Output the [x, y] coordinate of the center of the cell containing the given text.  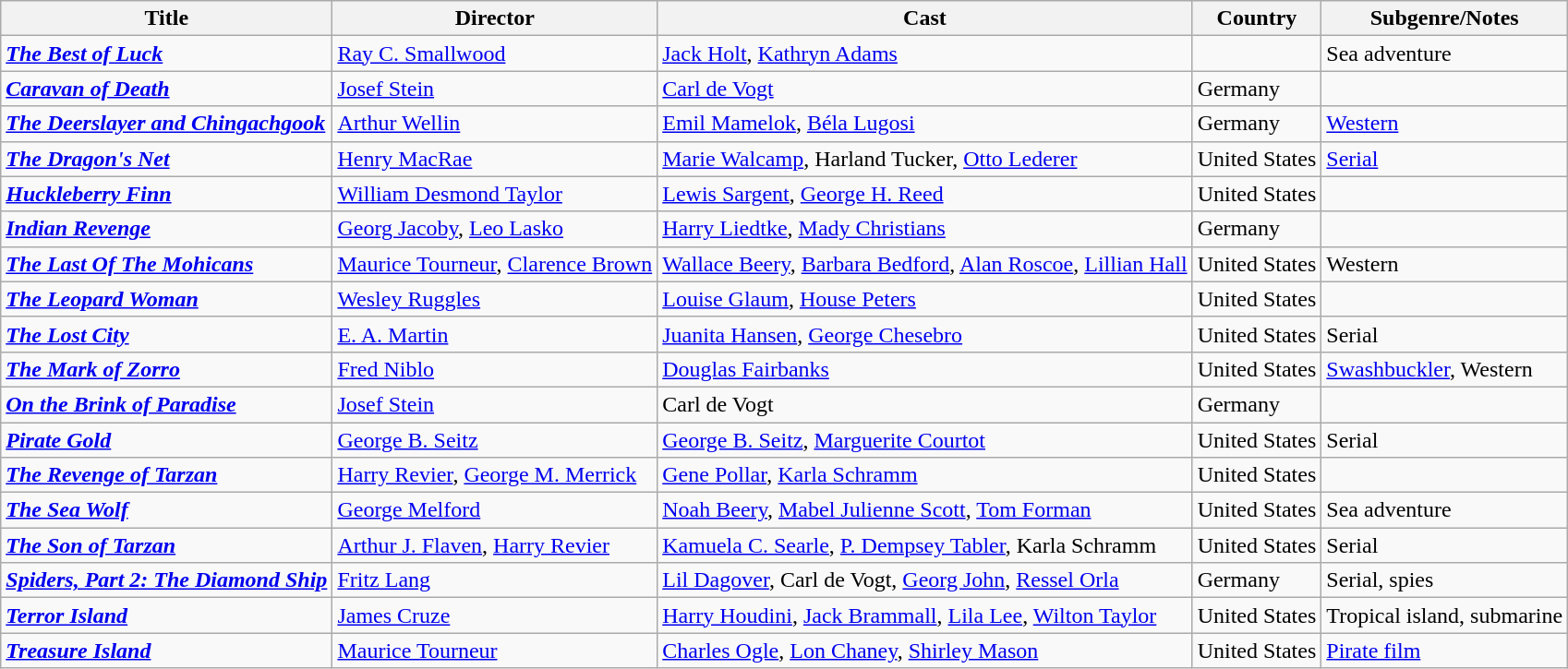
The Lost City [166, 334]
The Dragon's Net [166, 159]
The Best of Luck [166, 54]
Caravan of Death [166, 89]
Charles Ogle, Lon Chaney, Shirley Mason [925, 651]
Director [495, 18]
Maurice Tourneur [495, 651]
The Leopard Woman [166, 299]
Subgenre/Notes [1444, 18]
The Son of Tarzan [166, 545]
Fritz Lang [495, 580]
Juanita Hansen, George Chesebro [925, 334]
Emil Mamelok, Béla Lugosi [925, 124]
Title [166, 18]
Jack Holt, Kathryn Adams [925, 54]
The Last Of The Mohicans [166, 264]
Wesley Ruggles [495, 299]
E. A. Martin [495, 334]
Terror Island [166, 615]
The Mark of Zorro [166, 369]
George B. Seitz, Marguerite Courtot [925, 440]
Lil Dagover, Carl de Vogt, Georg John, Ressel Orla [925, 580]
Indian Revenge [166, 229]
Ray C. Smallwood [495, 54]
Arthur Wellin [495, 124]
The Revenge of Tarzan [166, 475]
Harry Liedtke, Mady Christians [925, 229]
Tropical island, submarine [1444, 615]
James Cruze [495, 615]
Huckleberry Finn [166, 194]
On the Brink of Paradise [166, 404]
George B. Seitz [495, 440]
The Sea Wolf [166, 510]
Cast [925, 18]
Harry Houdini, Jack Brammall, Lila Lee, Wilton Taylor [925, 615]
William Desmond Taylor [495, 194]
Georg Jacoby, Leo Lasko [495, 229]
Arthur J. Flaven, Harry Revier [495, 545]
Treasure Island [166, 651]
Harry Revier, George M. Merrick [495, 475]
Pirate film [1444, 651]
George Melford [495, 510]
Henry MacRae [495, 159]
Marie Walcamp, Harland Tucker, Otto Lederer [925, 159]
Swashbuckler, Western [1444, 369]
The Deerslayer and Chingachgook [166, 124]
Douglas Fairbanks [925, 369]
Maurice Tourneur, Clarence Brown [495, 264]
Pirate Gold [166, 440]
Lewis Sargent, George H. Reed [925, 194]
Wallace Beery, Barbara Bedford, Alan Roscoe, Lillian Hall [925, 264]
Noah Beery, Mabel Julienne Scott, Tom Forman [925, 510]
Fred Niblo [495, 369]
Serial, spies [1444, 580]
Louise Glaum, House Peters [925, 299]
Kamuela C. Searle, P. Dempsey Tabler, Karla Schramm [925, 545]
Country [1257, 18]
Gene Pollar, Karla Schramm [925, 475]
Spiders, Part 2: The Diamond Ship [166, 580]
